Locate the cell with the specified text and output its (x, y) center coordinate. 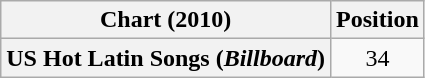
Position (378, 20)
34 (378, 58)
Chart (2010) (166, 20)
US Hot Latin Songs (Billboard) (166, 58)
